Identify which cell holds the provided text, then report its [X, Y] central coordinate. 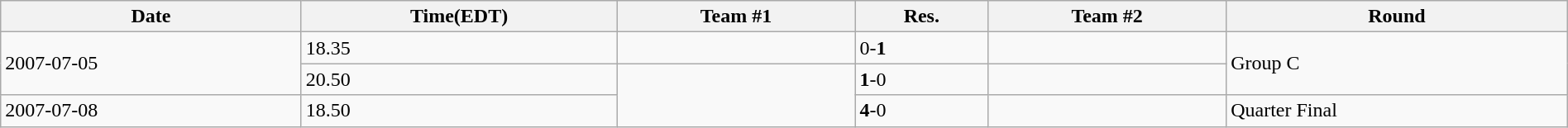
20.50 [459, 79]
0-1 [921, 48]
2007-07-05 [151, 64]
Res. [921, 17]
Group C [1398, 64]
18.50 [459, 111]
Quarter Final [1398, 111]
2007-07-08 [151, 111]
Team #1 [736, 17]
Date [151, 17]
Round [1398, 17]
1-0 [921, 79]
Team #2 [1107, 17]
Time(EDT) [459, 17]
4-0 [921, 111]
18.35 [459, 48]
